Find where the given text appears and provide that cell's center as [X, Y] coordinate. 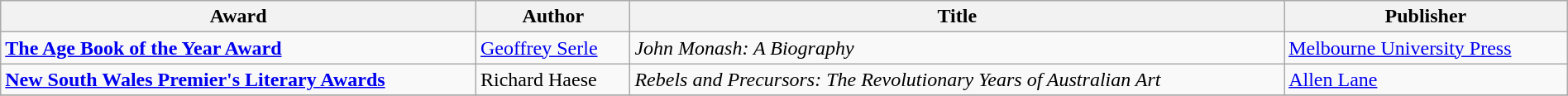
Geoffrey Serle [553, 48]
John Monash: A Biography [958, 48]
New South Wales Premier's Literary Awards [238, 79]
Rebels and Precursors: The Revolutionary Years of Australian Art [958, 79]
Melbourne University Press [1426, 48]
Richard Haese [553, 79]
Allen Lane [1426, 79]
Title [958, 17]
The Age Book of the Year Award [238, 48]
Publisher [1426, 17]
Award [238, 17]
Author [553, 17]
